Pinpoint the cell where the given text exists, returning its (X, Y) midpoint coordinate. 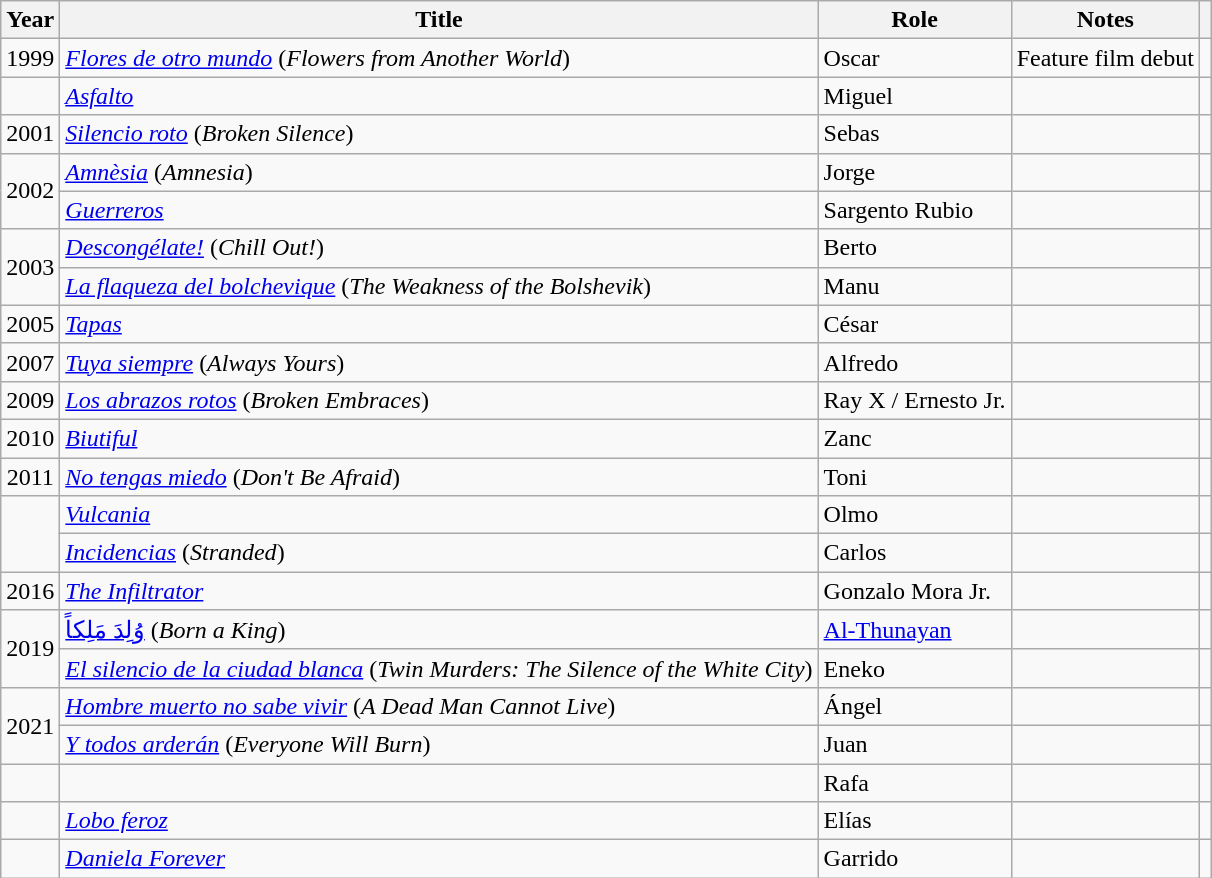
Berto (914, 248)
Guerreros (439, 210)
2011 (30, 477)
Miguel (914, 96)
Rafa (914, 783)
Garrido (914, 859)
La flaqueza del bolchevique (The Weakness of the Bolshevik) (439, 286)
Toni (914, 477)
Juan (914, 744)
Carlos (914, 553)
Zanc (914, 438)
Eneko (914, 668)
Feature film debut (1105, 58)
Incidencias (Stranded) (439, 553)
2019 (30, 649)
Al-Thunayan (914, 630)
Role (914, 20)
No tengas miedo (Don't Be Afraid) (439, 477)
1999 (30, 58)
Ángel (914, 706)
The Infiltrator (439, 591)
Amnèsia (Amnesia) (439, 172)
Year (30, 20)
Daniela Forever (439, 859)
2009 (30, 400)
Hombre muerto no sabe vivir (A Dead Man Cannot Live) (439, 706)
Olmo (914, 515)
Tuya siempre (Always Yours) (439, 362)
Jorge (914, 172)
Elías (914, 821)
César (914, 324)
Tapas (439, 324)
Sargento Rubio (914, 210)
2007 (30, 362)
Vulcania (439, 515)
Ray X / Ernesto Jr. (914, 400)
Sebas (914, 134)
Flores de otro mundo (Flowers from Another World) (439, 58)
Title (439, 20)
Biutiful (439, 438)
Los abrazos rotos (Broken Embraces) (439, 400)
2003 (30, 267)
Manu (914, 286)
Gonzalo Mora Jr. (914, 591)
Oscar (914, 58)
Y todos arderán (Everyone Will Burn) (439, 744)
2021 (30, 725)
وُلِدَ مَلِكاً (Born a King) (439, 630)
Descongélate! (Chill Out!) (439, 248)
Lobo feroz (439, 821)
2002 (30, 191)
El silencio de la ciudad blanca (Twin Murders: The Silence of the White City) (439, 668)
Silencio roto (Broken Silence) (439, 134)
2016 (30, 591)
2005 (30, 324)
Alfredo (914, 362)
Notes (1105, 20)
Asfalto (439, 96)
2010 (30, 438)
2001 (30, 134)
